From the cell containing the given text, extract its center point as [X, Y] coordinate. 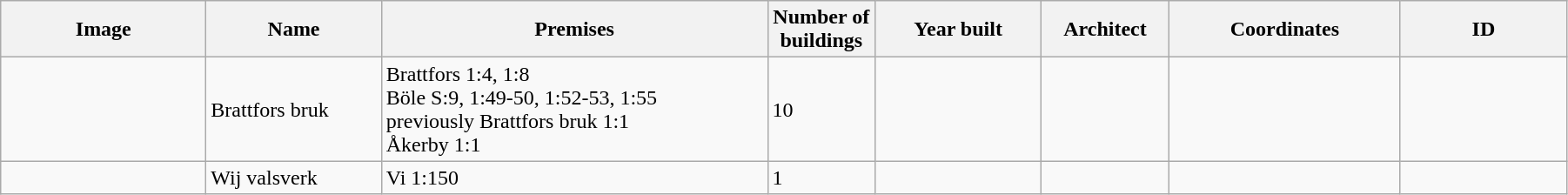
Premises [574, 30]
Vi 1:150 [574, 178]
Architect [1105, 30]
Brattfors bruk [294, 110]
10 [821, 110]
Wij valsverk [294, 178]
Number ofbuildings [821, 30]
Coordinates [1284, 30]
Brattfors 1:4, 1:8Böle S:9, 1:49-50, 1:52-53, 1:55previously Brattfors bruk 1:1Åkerby 1:1 [574, 110]
Year built [959, 30]
1 [821, 178]
Name [294, 30]
Image [104, 30]
ID [1483, 30]
